Extract the (X, Y) coordinate from the center of the cell holding the provided text.  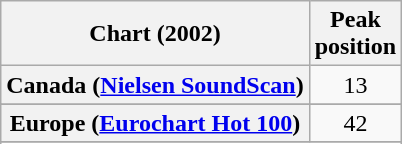
42 (355, 123)
Chart (2002) (155, 34)
Peakposition (355, 34)
Europe (Eurochart Hot 100) (155, 123)
Canada (Nielsen SoundScan) (155, 85)
13 (355, 85)
